Locate the cell with the specified text and output its (X, Y) center coordinate. 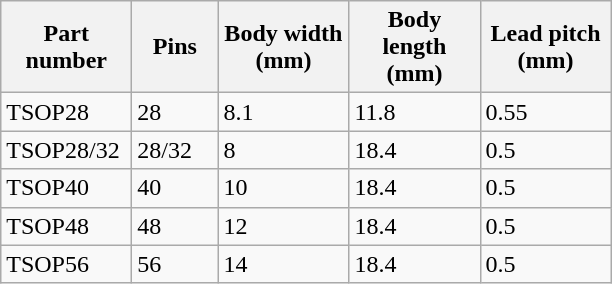
10 (284, 188)
40 (175, 188)
TSOP56 (66, 264)
11.8 (414, 112)
TSOP28 (66, 112)
Body width (mm) (284, 47)
28 (175, 112)
TSOP48 (66, 226)
Part number (66, 47)
8 (284, 150)
56 (175, 264)
14 (284, 264)
28/32 (175, 150)
Pins (175, 47)
12 (284, 226)
48 (175, 226)
Body length (mm) (414, 47)
TSOP28/32 (66, 150)
TSOP40 (66, 188)
Lead pitch (mm) (546, 47)
8.1 (284, 112)
0.55 (546, 112)
